Pinpoint the cell where the given text exists, returning its (x, y) midpoint coordinate. 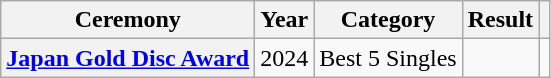
Category (388, 20)
Best 5 Singles (388, 58)
Ceremony (128, 20)
Japan Gold Disc Award (128, 58)
2024 (284, 58)
Result (500, 20)
Year (284, 20)
